Return the [x, y] coordinate for the center point of the cell that contains the specified text.  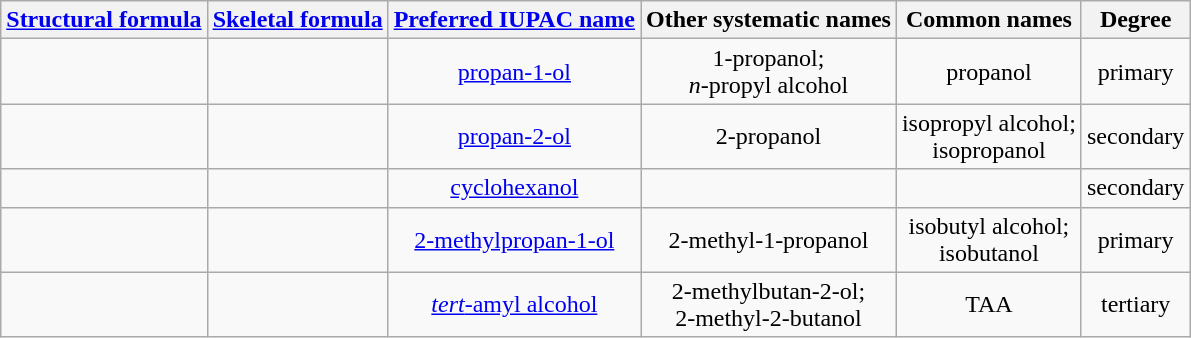
propanol [988, 72]
propan-1-ol [514, 72]
Skeletal formula [298, 20]
Structural formula [104, 20]
TAA [988, 304]
2-methylpropan-1-ol [514, 240]
Degree [1135, 20]
isopropyl alcohol;isopropanol [988, 136]
2-methylbutan-2-ol;2-methyl-2-butanol [768, 304]
1-propanol;n-propyl alcohol [768, 72]
2-methyl-1-propanol [768, 240]
propan-2-ol [514, 136]
Common names [988, 20]
tertiary [1135, 304]
2-propanol [768, 136]
cyclohexanol [514, 188]
tert-amyl alcohol [514, 304]
isobutyl alcohol;isobutanol [988, 240]
Preferred IUPAC name [514, 20]
Other systematic names [768, 20]
